Return [x, y] of the center of cell containing provided text 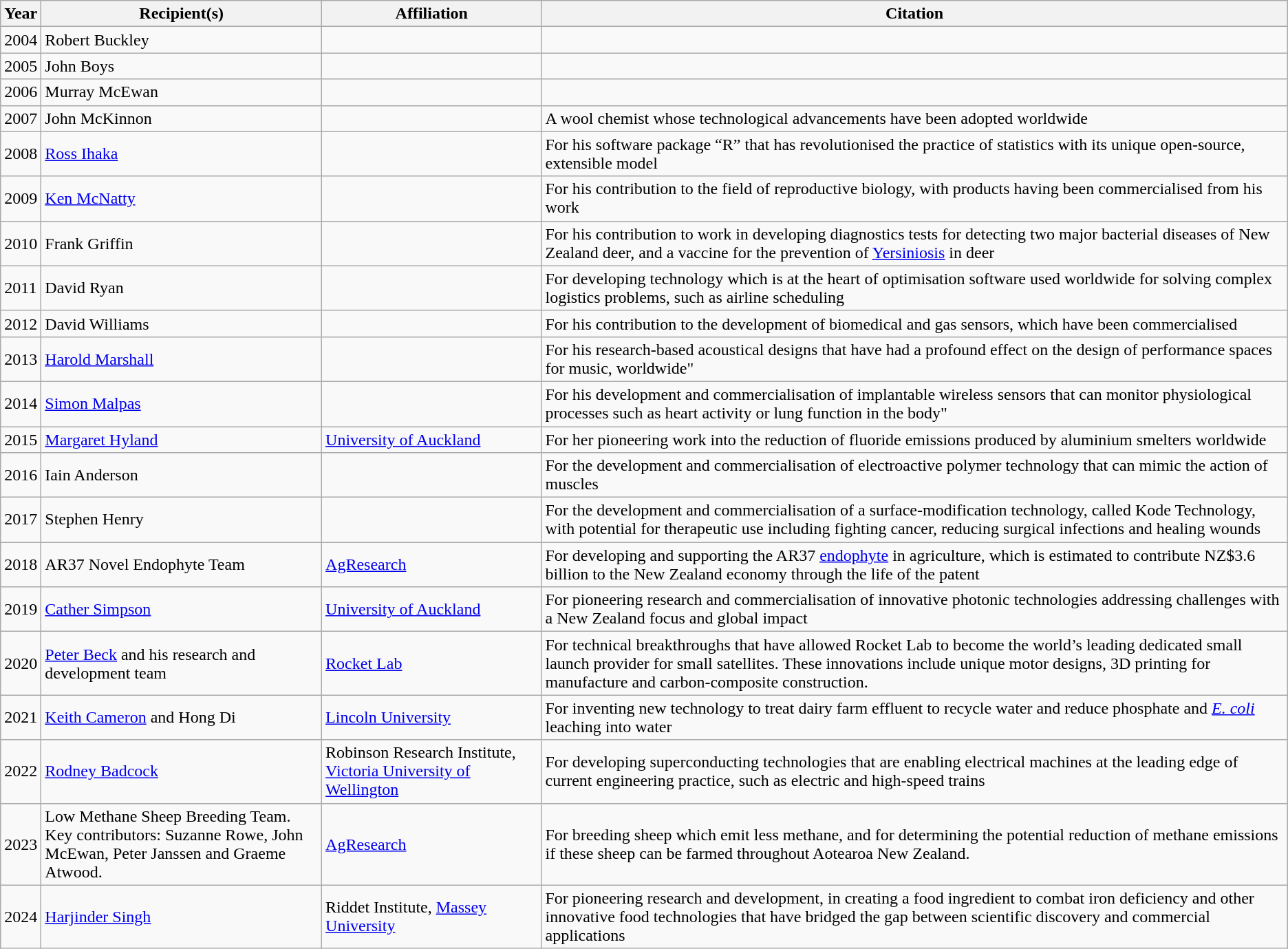
2009 [21, 198]
2016 [21, 475]
Stephen Henry [182, 520]
2005 [21, 66]
2015 [21, 440]
Simon Malpas [182, 403]
Rodney Badcock [182, 771]
2024 [21, 917]
Recipient(s) [182, 14]
2006 [21, 92]
Rocket Lab [432, 663]
2017 [21, 520]
Robert Buckley [182, 40]
For pioneering research and commercialisation of innovative photonic technologies addressing challenges with a New Zealand focus and global impact [914, 610]
Lincoln University [432, 717]
David Ryan [182, 288]
2013 [21, 359]
For his contribution to the field of reproductive biology, with products having been commercialised from his work [914, 198]
For inventing new technology to treat dairy farm effluent to recycle water and reduce phosphate and E. coli leaching into water [914, 717]
2010 [21, 244]
2019 [21, 610]
Citation [914, 14]
Murray McEwan [182, 92]
John McKinnon [182, 118]
2020 [21, 663]
Ken McNatty [182, 198]
2022 [21, 771]
2023 [21, 844]
Frank Griffin [182, 244]
2012 [21, 323]
2014 [21, 403]
Margaret Hyland [182, 440]
Year [21, 14]
2011 [21, 288]
2018 [21, 564]
Cather Simpson [182, 610]
Harjinder Singh [182, 917]
David Williams [182, 323]
2007 [21, 118]
2004 [21, 40]
A wool chemist whose technological advancements have been adopted worldwide [914, 118]
Riddet Institute, Massey University [432, 917]
Low Methane Sheep Breeding Team.Key contributors: Suzanne Rowe, John McEwan, Peter Janssen and Graeme Atwood. [182, 844]
Keith Cameron and Hong Di [182, 717]
For his software package “R” that has revolutionised the practice of statistics with its unique open-source, extensible model [914, 154]
Robinson Research Institute, Victoria University of Wellington [432, 771]
Iain Anderson [182, 475]
Peter Beck and his research and development team [182, 663]
Harold Marshall [182, 359]
Ross Ihaka [182, 154]
Affiliation [432, 14]
For his contribution to the development of biomedical and gas sensors, which have been commercialised [914, 323]
For her pioneering work into the reduction of fluoride emissions produced by aluminium smelters worldwide [914, 440]
For the development and commercialisation of electroactive polymer technology that can mimic the action of muscles [914, 475]
For his research-based acoustical designs that have had a profound effect on the design of performance spaces for music, worldwide" [914, 359]
John Boys [182, 66]
2021 [21, 717]
AR37 Novel Endophyte Team [182, 564]
2008 [21, 154]
